From the cell containing the given text, extract its center point as [x, y] coordinate. 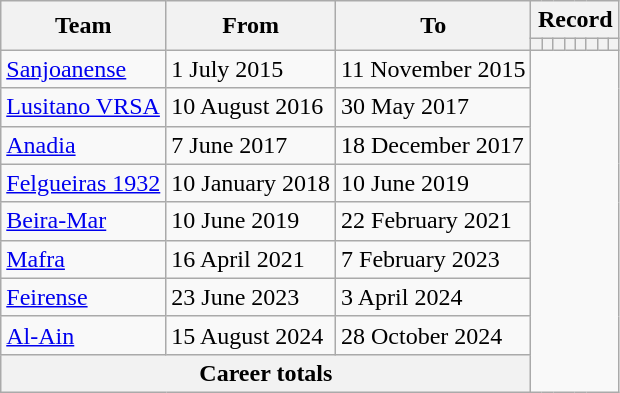
Lusitano VRSA [84, 107]
10 August 2016 [251, 107]
30 May 2017 [434, 107]
Al-Ain [84, 335]
1 July 2015 [251, 69]
Team [84, 26]
Anadia [84, 145]
11 November 2015 [434, 69]
Sanjoanense [84, 69]
22 February 2021 [434, 221]
18 December 2017 [434, 145]
Feirense [84, 297]
Beira-Mar [84, 221]
15 August 2024 [251, 335]
Felgueiras 1932 [84, 183]
From [251, 26]
10 January 2018 [251, 183]
7 June 2017 [251, 145]
Mafra [84, 259]
To [434, 26]
23 June 2023 [251, 297]
28 October 2024 [434, 335]
Record [575, 20]
7 February 2023 [434, 259]
16 April 2021 [251, 259]
Career totals [266, 373]
3 April 2024 [434, 297]
